Provide the (X, Y) coordinate of the cell's center where the given text is located.  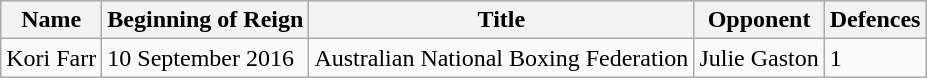
Kori Farr (52, 58)
Beginning of Reign (206, 20)
10 September 2016 (206, 58)
Title (502, 20)
1 (875, 58)
Defences (875, 20)
Opponent (759, 20)
Australian National Boxing Federation (502, 58)
Name (52, 20)
Julie Gaston (759, 58)
